Detect which cell encompasses the target text, then output its (x, y) center coordinate. 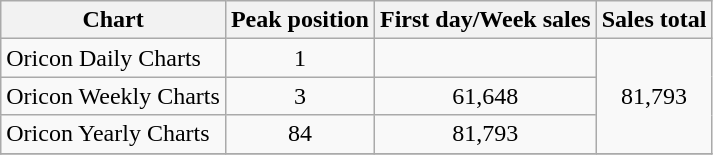
Oricon Yearly Charts (114, 134)
1 (300, 58)
Chart (114, 20)
Peak position (300, 20)
Oricon Daily Charts (114, 58)
Sales total (654, 20)
3 (300, 96)
61,648 (485, 96)
First day/Week sales (485, 20)
84 (300, 134)
Oricon Weekly Charts (114, 96)
